Identify which cell holds the provided text, then report its (x, y) central coordinate. 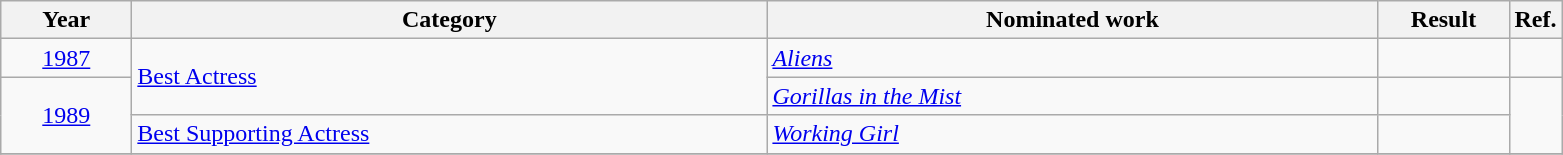
Working Girl (1072, 134)
1989 (66, 115)
Aliens (1072, 58)
Result (1444, 20)
Best Supporting Actress (450, 134)
1987 (66, 58)
Nominated work (1072, 20)
Gorillas in the Mist (1072, 96)
Best Actress (450, 77)
Year (66, 20)
Category (450, 20)
Ref. (1536, 20)
